For the text-containing cell, return its midpoint in [X, Y] coordinate format. 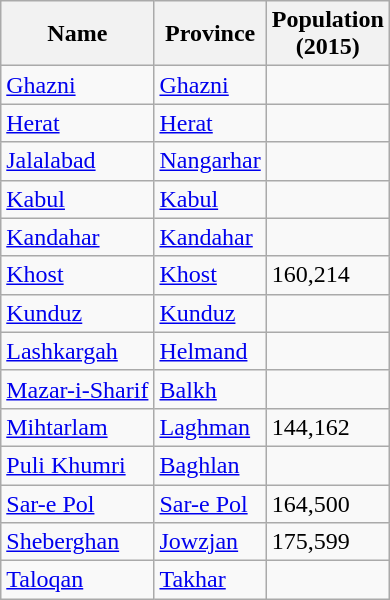
Nangarhar [210, 161]
160,214 [328, 275]
Puli Khumri [78, 465]
Mihtarlam [78, 427]
175,599 [328, 542]
164,500 [328, 503]
Balkh [210, 389]
Helmand [210, 351]
Jowzjan [210, 542]
144,162 [328, 427]
Baghlan [210, 465]
Laghman [210, 427]
Taloqan [78, 580]
Jalalabad [78, 161]
Name [78, 34]
Sheberghan [78, 542]
Lashkargah [78, 351]
Mazar-i-Sharif [78, 389]
Population(2015) [328, 34]
Takhar [210, 580]
Province [210, 34]
